Pinpoint the cell where the given text exists, returning its [X, Y] midpoint coordinate. 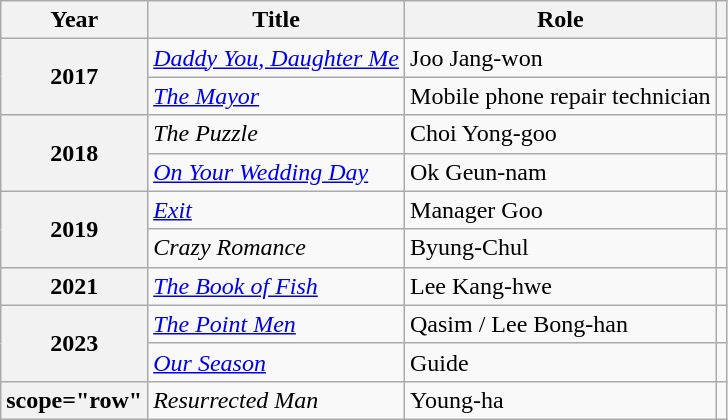
Manager Goo [561, 210]
Exit [276, 210]
Guide [561, 362]
Lee Kang-hwe [561, 286]
Byung-Chul [561, 248]
Ok Geun-nam [561, 172]
Crazy Romance [276, 248]
2017 [74, 77]
Resurrected Man [276, 400]
Role [561, 20]
Our Season [276, 362]
The Point Men [276, 324]
On Your Wedding Day [276, 172]
Choi Yong-goo [561, 134]
2023 [74, 343]
Year [74, 20]
Daddy You, Daughter Me [276, 58]
2018 [74, 153]
Young-ha [561, 400]
The Mayor [276, 96]
2021 [74, 286]
Title [276, 20]
Qasim / Lee Bong-han [561, 324]
Joo Jang-won [561, 58]
scope="row" [74, 400]
The Puzzle [276, 134]
2019 [74, 229]
Mobile phone repair technician [561, 96]
The Book of Fish [276, 286]
